Extract the (x, y) coordinate from the center of the cell holding the provided text.  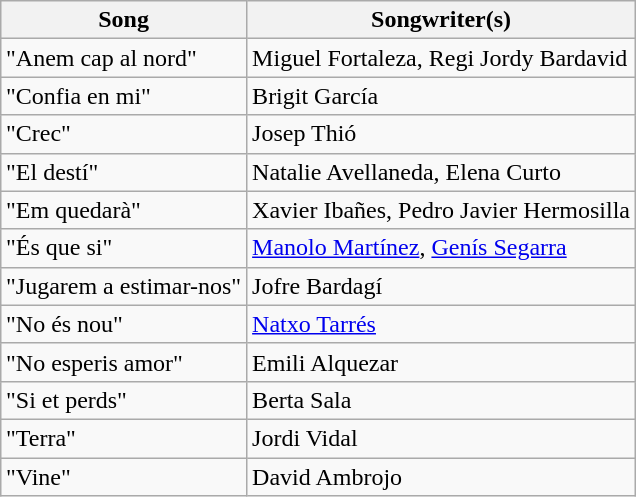
"És que si" (123, 248)
Miguel Fortaleza, Regi Jordy Bardavid (442, 58)
Josep Thió (442, 134)
"Jugarem a estimar-nos" (123, 286)
Songwriter(s) (442, 20)
Jofre Bardagí (442, 286)
Natalie Avellaneda, Elena Curto (442, 172)
Berta Sala (442, 400)
Jordi Vidal (442, 438)
Xavier Ibañes, Pedro Javier Hermosilla (442, 210)
Emili Alquezar (442, 362)
"No és nou" (123, 324)
"Em quedarà" (123, 210)
"Vine" (123, 477)
Brigit García (442, 96)
"Confia en mi" (123, 96)
Natxo Tarrés (442, 324)
Manolo Martínez, Genís Segarra (442, 248)
Song (123, 20)
"Si et perds" (123, 400)
"Anem cap al nord" (123, 58)
"Crec" (123, 134)
David Ambrojo (442, 477)
"No esperis amor" (123, 362)
"Terra" (123, 438)
"El destí" (123, 172)
